Provide the [X, Y] coordinate of the cell's center where the given text is located.  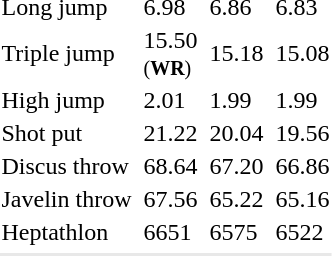
65.16 [302, 199]
15.08 [302, 54]
65.22 [236, 199]
6575 [236, 232]
66.86 [302, 166]
Shot put [66, 133]
6651 [170, 232]
6522 [302, 232]
15.50(WR) [170, 54]
Triple jump [66, 54]
2.01 [170, 100]
68.64 [170, 166]
15.18 [236, 54]
Discus throw [66, 166]
Javelin throw [66, 199]
Heptathlon [66, 232]
67.56 [170, 199]
67.20 [236, 166]
19.56 [302, 133]
20.04 [236, 133]
High jump [66, 100]
21.22 [170, 133]
